Extract the (X, Y) coordinate from the center of the cell holding the provided text.  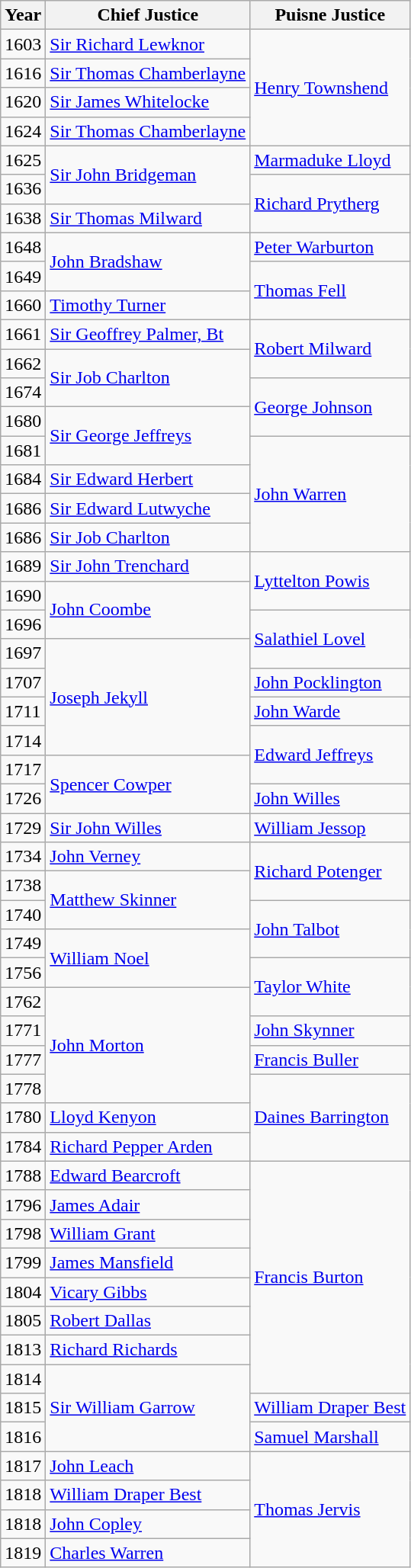
Richard Potenger (330, 871)
Daines Barrington (330, 1117)
1819 (23, 1553)
Taylor White (330, 987)
Marmaduke Lloyd (330, 160)
1689 (23, 566)
1616 (23, 73)
Sir John Bridgeman (148, 175)
Sir John Trenchard (148, 566)
1734 (23, 857)
1756 (23, 973)
John Morton (148, 1045)
Puisne Justice (330, 15)
Matthew Skinner (148, 900)
1696 (23, 624)
Sir William Garrow (148, 1408)
1674 (23, 393)
1817 (23, 1466)
Francis Burton (330, 1277)
John Leach (148, 1466)
John Coombe (148, 610)
1662 (23, 364)
James Mansfield (148, 1262)
1714 (23, 740)
1762 (23, 1002)
1738 (23, 886)
Edward Bearcroft (148, 1175)
Thomas Jervis (330, 1509)
1697 (23, 653)
1788 (23, 1175)
Vicary Gibbs (148, 1292)
Lyttelton Powis (330, 581)
Charles Warren (148, 1553)
Richard Richards (148, 1350)
Sir John Willes (148, 827)
Edward Jeffreys (330, 755)
Timothy Turner (148, 305)
1813 (23, 1350)
1681 (23, 451)
1778 (23, 1089)
1648 (23, 247)
Salathiel Lovel (330, 639)
Sir Edward Lutwyche (148, 508)
Samuel Marshall (330, 1437)
John Warren (330, 494)
1799 (23, 1262)
John Willes (330, 798)
Spencer Cowper (148, 784)
John Talbot (330, 929)
1805 (23, 1321)
Sir James Whitelocke (148, 102)
Joseph Jekyll (148, 697)
Robert Dallas (148, 1321)
1620 (23, 102)
Sir Richard Lewknor (148, 44)
Chief Justice (148, 15)
George Johnson (330, 407)
1780 (23, 1117)
1798 (23, 1233)
1796 (23, 1204)
Lloyd Kenyon (148, 1117)
1690 (23, 595)
John Copley (148, 1524)
1638 (23, 218)
1740 (23, 915)
1784 (23, 1146)
William Grant (148, 1233)
1680 (23, 422)
1749 (23, 944)
1814 (23, 1379)
1804 (23, 1292)
1711 (23, 711)
1707 (23, 682)
Richard Pepper Arden (148, 1146)
1624 (23, 131)
Richard Prytherg (330, 204)
Francis Buller (330, 1060)
1777 (23, 1060)
Sir Thomas Milward (148, 218)
Robert Milward (330, 348)
1729 (23, 827)
Henry Townshend (330, 88)
Peter Warburton (330, 247)
1815 (23, 1408)
Sir George Jeffreys (148, 436)
1726 (23, 798)
1603 (23, 44)
James Adair (148, 1204)
Sir Edward Herbert (148, 479)
1625 (23, 160)
1660 (23, 305)
Sir Geoffrey Palmer, Bt (148, 334)
1717 (23, 769)
Year (23, 15)
1816 (23, 1437)
John Warde (330, 711)
William Jessop (330, 827)
William Noel (148, 958)
John Skynner (330, 1031)
Thomas Fell (330, 290)
John Bradshaw (148, 261)
1636 (23, 189)
John Verney (148, 857)
1649 (23, 276)
1661 (23, 334)
1684 (23, 479)
John Pocklington (330, 682)
1771 (23, 1031)
